Return the (x, y) coordinate for the center point of the cell that contains the specified text.  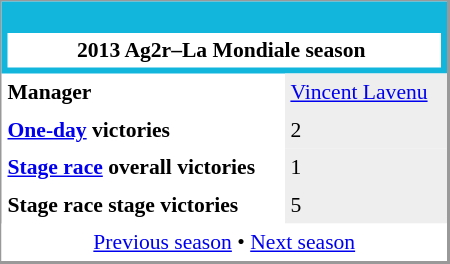
2 (366, 130)
5 (366, 205)
Manager (144, 93)
Stage race overall victories (144, 167)
One-day victories (144, 130)
Previous season • Next season (225, 243)
Vincent Lavenu (366, 93)
Stage race stage victories (144, 205)
1 (366, 167)
